Scan for the cell matching the given text and deliver its [x, y] coordinate at center. 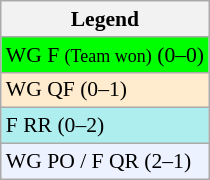
Legend [105, 19]
WG PO / F QR (2–1) [105, 162]
F RR (0–2) [105, 126]
WG QF (0–1) [105, 90]
WG F (Team won) (0–0) [105, 55]
